Return (x, y) of the center of cell containing provided text 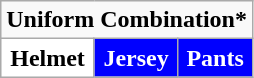
Pants (216, 58)
Jersey (136, 58)
Uniform Combination* (127, 20)
Helmet (48, 58)
